Locate the cell with the specified text and output its (x, y) center coordinate. 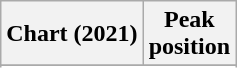
Chart (2021) (72, 34)
Peakposition (189, 34)
